Pinpoint the cell where the given text exists, returning its [x, y] midpoint coordinate. 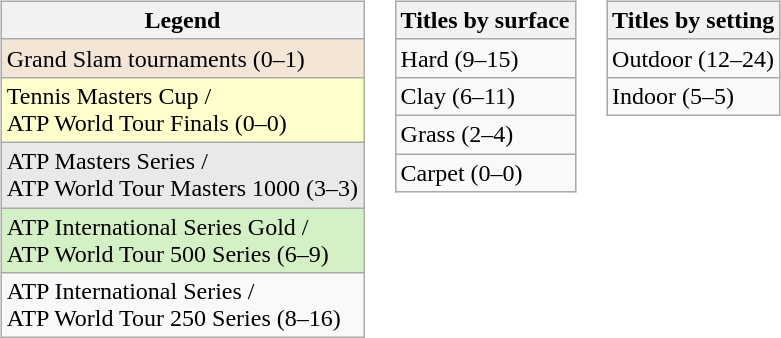
ATP Masters Series / ATP World Tour Masters 1000 (3–3) [182, 174]
ATP International Series / ATP World Tour 250 Series (8–16) [182, 306]
Grand Slam tournaments (0–1) [182, 58]
ATP International Series Gold / ATP World Tour 500 Series (6–9) [182, 240]
Carpet (0–0) [485, 173]
Clay (6–11) [485, 96]
Grass (2–4) [485, 134]
Titles by surface [485, 20]
Indoor (5–5) [694, 96]
Hard (9–15) [485, 58]
Tennis Masters Cup / ATP World Tour Finals (0–0) [182, 110]
Titles by setting [694, 20]
Legend [182, 20]
Outdoor (12–24) [694, 58]
